Extract the (x, y) coordinate from the center of the cell holding the provided text.  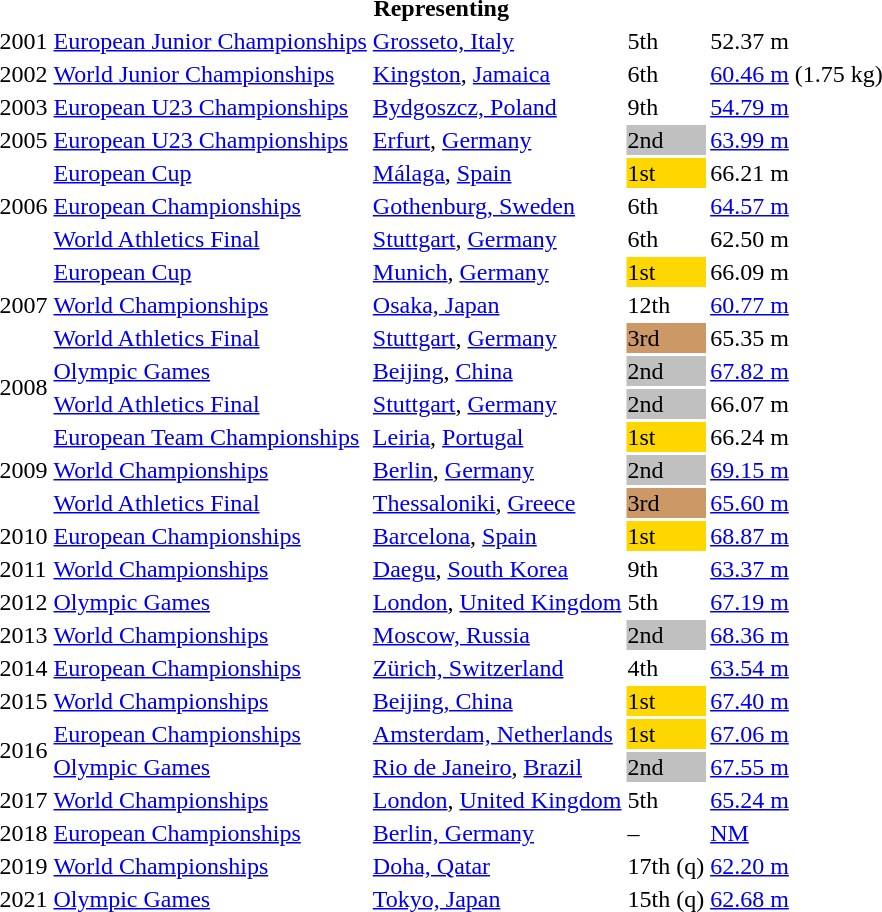
Barcelona, Spain (497, 536)
Zürich, Switzerland (497, 668)
17th (q) (666, 866)
Gothenburg, Sweden (497, 206)
World Junior Championships (210, 74)
Doha, Qatar (497, 866)
Rio de Janeiro, Brazil (497, 767)
Thessaloniki, Greece (497, 503)
12th (666, 305)
4th (666, 668)
Osaka, Japan (497, 305)
Amsterdam, Netherlands (497, 734)
European Team Championships (210, 437)
Daegu, South Korea (497, 569)
– (666, 833)
Leiria, Portugal (497, 437)
Moscow, Russia (497, 635)
Grosseto, Italy (497, 41)
Kingston, Jamaica (497, 74)
Munich, Germany (497, 272)
Bydgoszcz, Poland (497, 107)
Erfurt, Germany (497, 140)
Málaga, Spain (497, 173)
European Junior Championships (210, 41)
